Find where the given text appears and provide that cell's center as [X, Y] coordinate. 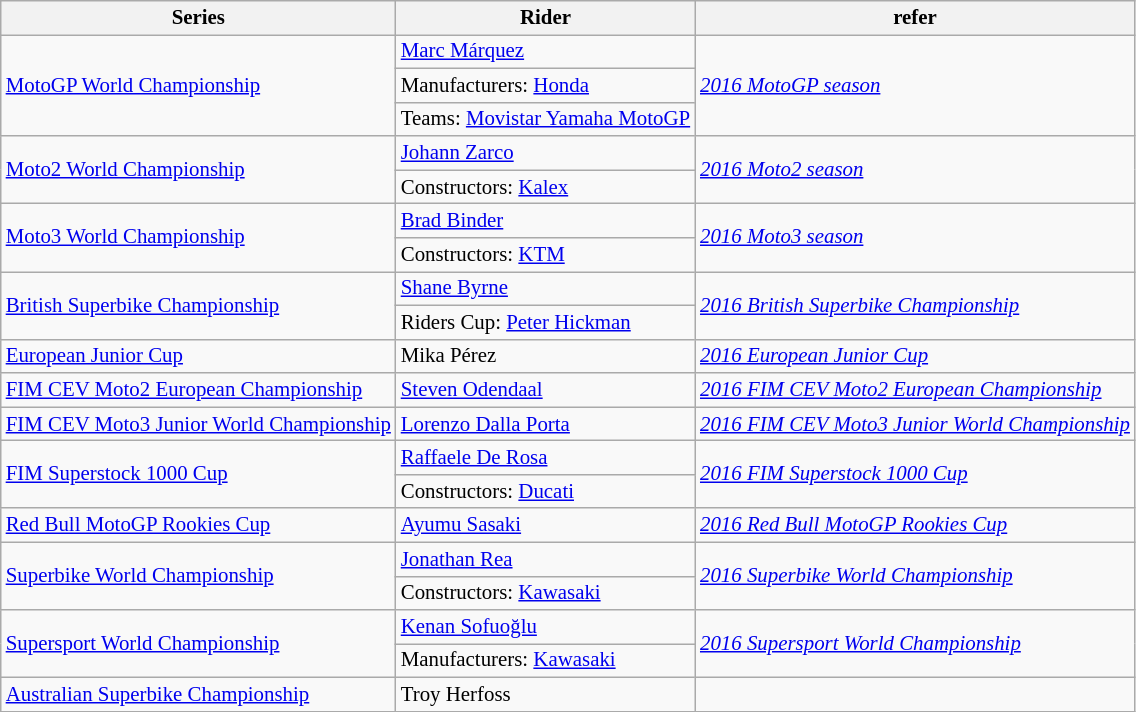
Constructors: Ducati [546, 491]
FIM Superstock 1000 Cup [198, 475]
2016 Moto2 season [915, 170]
Moto3 World Championship [198, 238]
Johann Zarco [546, 153]
2016 European Junior Cup [915, 356]
Riders Cup: Peter Hickman [546, 322]
Jonathan Rea [546, 559]
Steven Odendaal [546, 390]
Australian Superbike Championship [198, 695]
Constructors: KTM [546, 255]
Constructors: Kalex [546, 187]
2016 Red Bull MotoGP Rookies Cup [915, 525]
Teams: Movistar Yamaha MotoGP [546, 119]
Series [198, 18]
Constructors: Kawasaki [546, 593]
Supersport World Championship [198, 644]
Mika Pérez [546, 356]
2016 MotoGP season [915, 85]
2016 FIM CEV Moto2 European Championship [915, 390]
Raffaele De Rosa [546, 458]
Manufacturers: Kawasaki [546, 661]
Ayumu Sasaki [546, 525]
Moto2 World Championship [198, 170]
FIM CEV Moto2 European Championship [198, 390]
2016 Moto3 season [915, 238]
European Junior Cup [198, 356]
refer [915, 18]
British Superbike Championship [198, 305]
Brad Binder [546, 221]
Shane Byrne [546, 288]
2016 British Superbike Championship [915, 305]
2016 Supersport World Championship [915, 644]
Marc Márquez [546, 51]
Red Bull MotoGP Rookies Cup [198, 525]
FIM CEV Moto3 Junior World Championship [198, 424]
Troy Herfoss [546, 695]
2016 Superbike World Championship [915, 576]
2016 FIM CEV Moto3 Junior World Championship [915, 424]
Rider [546, 18]
Superbike World Championship [198, 576]
MotoGP World Championship [198, 85]
2016 FIM Superstock 1000 Cup [915, 475]
Kenan Sofuoğlu [546, 627]
Lorenzo Dalla Porta [546, 424]
Manufacturers: Honda [546, 85]
